Output the (x, y) coordinate of the center of the cell containing the given text.  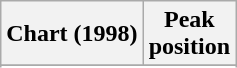
Chart (1998) (72, 34)
Peakposition (189, 34)
